Find where the given text appears and provide that cell's center as [x, y] coordinate. 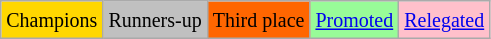
Champions [52, 20]
Relegated [444, 20]
Third place [258, 20]
Runners-up [155, 20]
Promoted [354, 20]
